Search for the cell housing the specified text and yield its (X, Y) center coordinate. 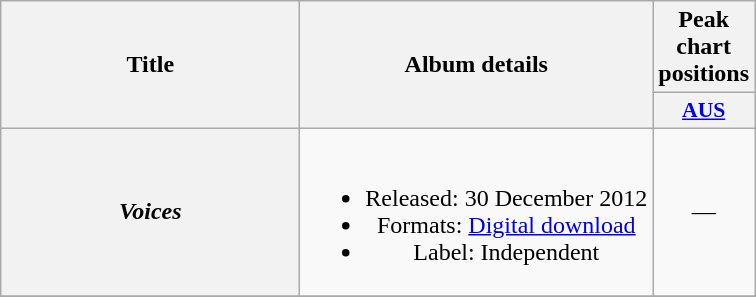
Peak chart positions (704, 47)
AUS (704, 111)
Released: 30 December 2012Formats: Digital downloadLabel: Independent (476, 212)
Voices (150, 212)
Album details (476, 65)
— (704, 212)
Title (150, 65)
